Determine the (X, Y) coordinate at the center of the cell enclosing the given text.  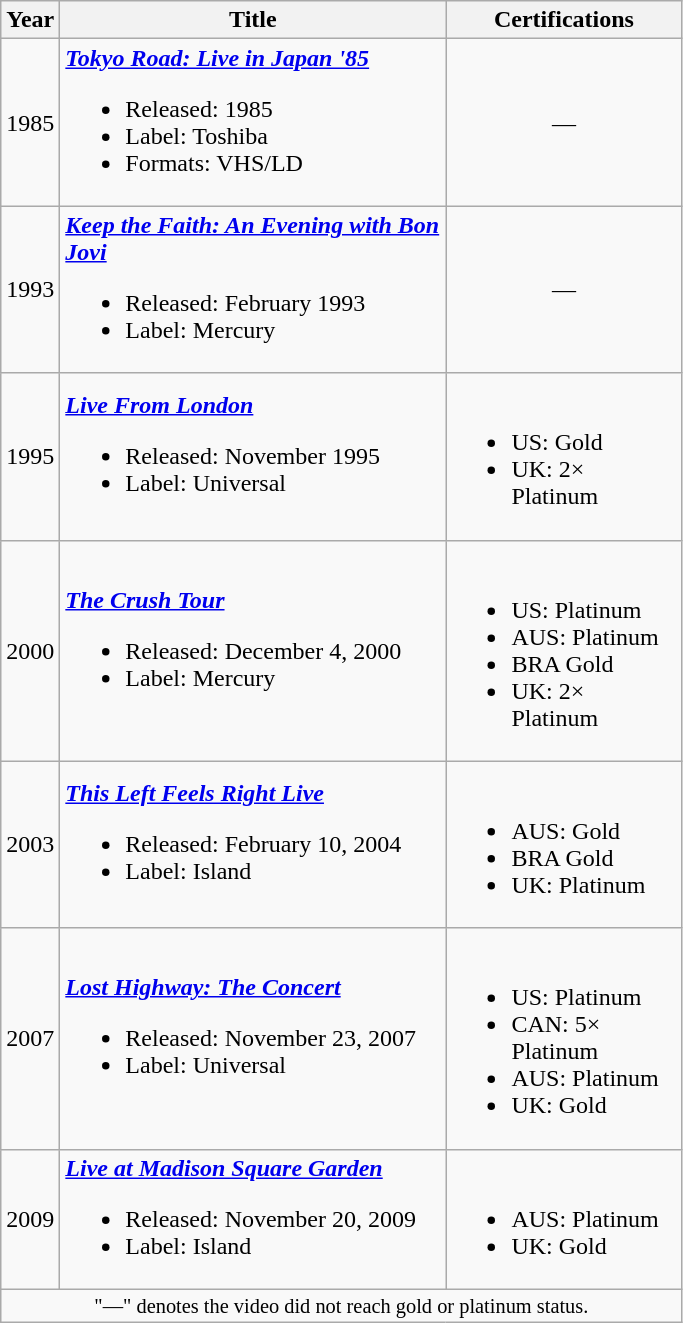
Title (253, 20)
US: PlatinumAUS: PlatinumBRA GoldUK: 2× Platinum (564, 650)
Year (30, 20)
1995 (30, 456)
AUS: PlatinumUK: Gold (564, 1219)
"—" denotes the video did not reach gold or platinum status. (342, 1306)
Certifications (564, 20)
2009 (30, 1219)
The Crush TourReleased: December 4, 2000Label: Mercury (253, 650)
Tokyo Road: Live in Japan '85Released: 1985Label: ToshibaFormats: VHS/LD (253, 122)
AUS: GoldBRA GoldUK: Platinum (564, 844)
2007 (30, 1038)
Keep the Faith: An Evening with Bon JoviReleased: February 1993Label: Mercury (253, 290)
US: PlatinumCAN: 5× PlatinumAUS: PlatinumUK: Gold (564, 1038)
1993 (30, 290)
Live at Madison Square GardenReleased: November 20, 2009Label: Island (253, 1219)
US: GoldUK: 2× Platinum (564, 456)
Lost Highway: The ConcertReleased: November 23, 2007Label: Universal (253, 1038)
This Left Feels Right LiveReleased: February 10, 2004Label: Island (253, 844)
2003 (30, 844)
2000 (30, 650)
1985 (30, 122)
Live From LondonReleased: November 1995Label: Universal (253, 456)
